Return the [X, Y] coordinate for the center point of the cell that contains the specified text.  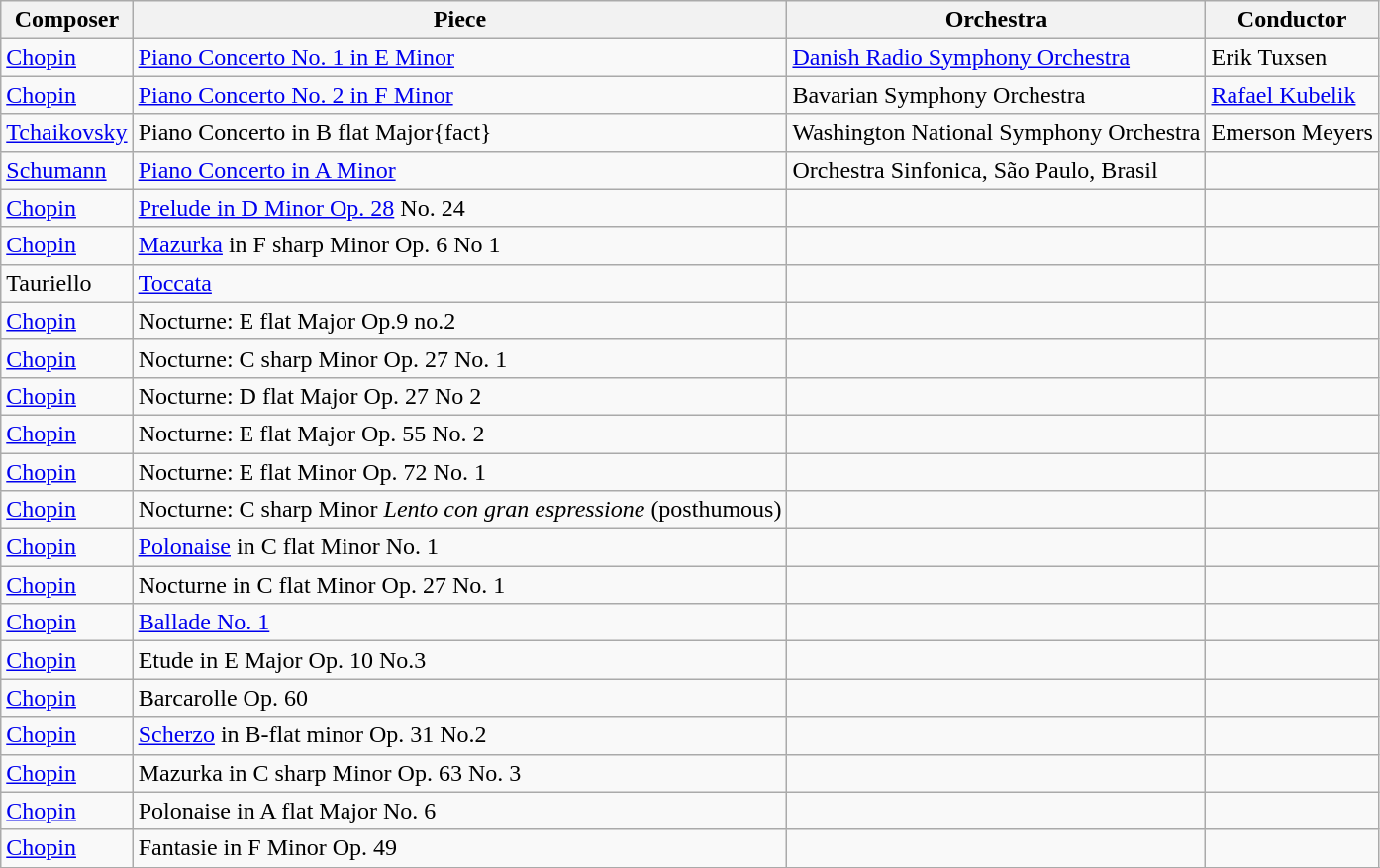
Danish Radio Symphony Orchestra [996, 57]
Erik Tuxsen [1292, 57]
Piano Concerto No. 2 in F Minor [459, 95]
Nocturne: D flat Major Op. 27 No 2 [459, 396]
Piano Concerto No. 1 in E Minor [459, 57]
Nocturne: C sharp Minor Op. 27 No. 1 [459, 358]
Polonaise in A flat Major No. 6 [459, 811]
Piano Concerto in A Minor [459, 170]
Conductor [1292, 20]
Washington National Symphony Orchestra [996, 133]
Bavarian Symphony Orchestra [996, 95]
Prelude in D Minor Op. 28 No. 24 [459, 208]
Mazurka in F sharp Minor Op. 6 No 1 [459, 245]
Fantasie in F Minor Op. 49 [459, 848]
Nocturne in C flat Minor Op. 27 No. 1 [459, 585]
Composer [67, 20]
Polonaise in C flat Minor No. 1 [459, 547]
Tchaikovsky [67, 133]
Piano Concerto in B flat Major{fact} [459, 133]
Emerson Meyers [1292, 133]
Schumann [67, 170]
Mazurka in C sharp Minor Op. 63 No. 3 [459, 773]
Piece [459, 20]
Nocturne: E flat Minor Op. 72 No. 1 [459, 472]
Barcarolle Op. 60 [459, 698]
Toccata [459, 283]
Nocturne: E flat Major Op.9 no.2 [459, 321]
Ballade No. 1 [459, 623]
Orchestra [996, 20]
Nocturne: C sharp Minor Lento con gran espressione (posthumous) [459, 510]
Nocturne: E flat Major Op. 55 No. 2 [459, 434]
Rafael Kubelik [1292, 95]
Etude in E Major Op. 10 No.3 [459, 660]
Tauriello [67, 283]
Orchestra Sinfonica, São Paulo, Brasil [996, 170]
Scherzo in B-flat minor Op. 31 No.2 [459, 735]
